Pinpoint the cell where the given text exists, returning its [X, Y] midpoint coordinate. 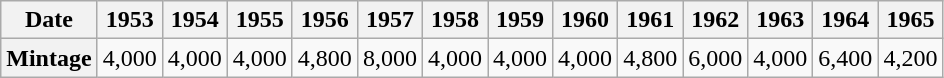
1957 [390, 20]
1955 [260, 20]
1964 [846, 20]
1959 [520, 20]
1954 [194, 20]
4,200 [910, 58]
6,400 [846, 58]
1962 [716, 20]
1961 [650, 20]
1963 [780, 20]
6,000 [716, 58]
Date [49, 20]
1953 [130, 20]
1965 [910, 20]
1956 [324, 20]
1958 [454, 20]
1960 [586, 20]
8,000 [390, 58]
Mintage [49, 58]
